Determine the (X, Y) coordinate at the center of the cell enclosing the given text.  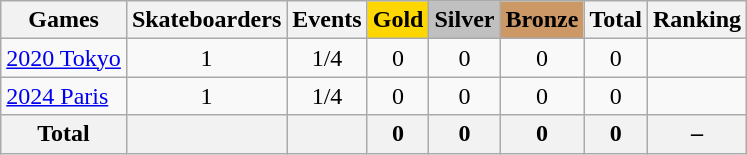
Skateboarders (206, 20)
– (698, 134)
Gold (398, 20)
Silver (464, 20)
Bronze (542, 20)
Ranking (698, 20)
2024 Paris (64, 96)
2020 Tokyo (64, 58)
Events (327, 20)
Games (64, 20)
